Extract the [X, Y] coordinate from the center of the cell holding the provided text.  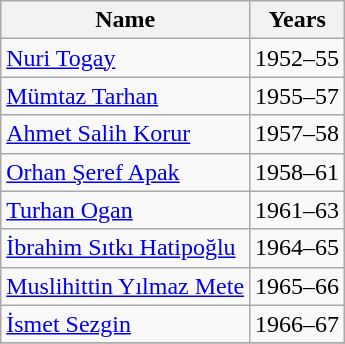
Nuri Togay [126, 58]
Ahmet Salih Korur [126, 134]
1958–61 [298, 172]
1961–63 [298, 210]
1965–66 [298, 286]
Orhan Şeref Apak [126, 172]
Years [298, 20]
1966–67 [298, 324]
1964–65 [298, 248]
1957–58 [298, 134]
Muslihittin Yılmaz Mete [126, 286]
İbrahim Sıtkı Hatipoğlu [126, 248]
Name [126, 20]
İsmet Sezgin [126, 324]
Mümtaz Tarhan [126, 96]
1955–57 [298, 96]
1952–55 [298, 58]
Turhan Ogan [126, 210]
